Identify which cell holds the provided text, then report its [x, y] central coordinate. 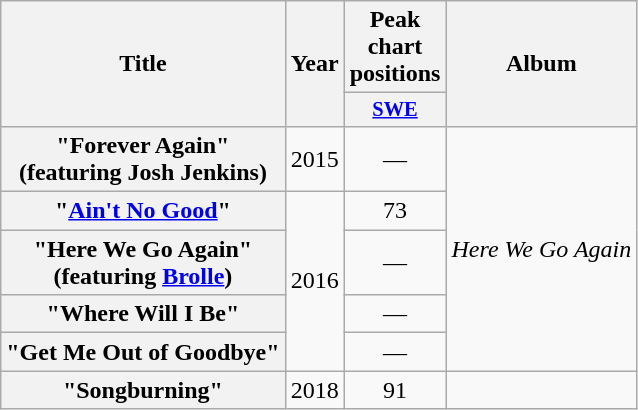
Peak chart positions [395, 47]
Here We Go Again [542, 248]
2015 [314, 158]
91 [395, 390]
"Where Will I Be" [143, 314]
Year [314, 64]
"Ain't No Good" [143, 211]
2016 [314, 282]
"Forever Again"(featuring Josh Jenkins) [143, 158]
2018 [314, 390]
"Songburning" [143, 390]
Title [143, 64]
"Here We Go Again"(featuring Brolle) [143, 262]
SWE [395, 110]
"Get Me Out of Goodbye" [143, 352]
73 [395, 211]
Album [542, 64]
